Provide the [x, y] coordinate of the cell's center where the given text is located.  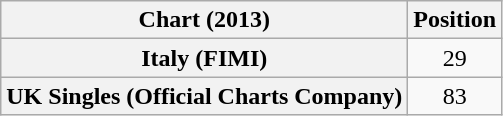
UK Singles (Official Charts Company) [204, 96]
Chart (2013) [204, 20]
83 [455, 96]
Italy (FIMI) [204, 58]
Position [455, 20]
29 [455, 58]
